Extract the (x, y) coordinate from the center of the cell holding the provided text.  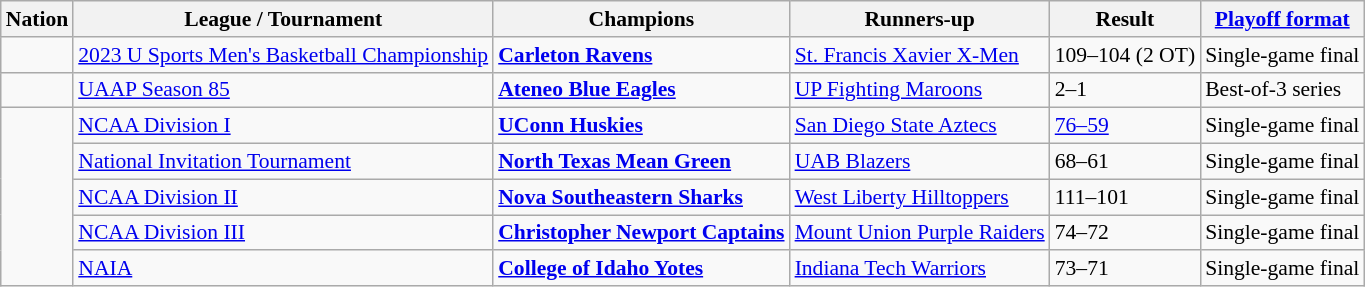
111–101 (1125, 197)
NCAA Division III (283, 233)
NAIA (283, 269)
73–71 (1125, 269)
Indiana Tech Warriors (920, 269)
74–72 (1125, 233)
College of Idaho Yotes (641, 269)
Christopher Newport Captains (641, 233)
2023 U Sports Men's Basketball Championship (283, 55)
109–104 (2 OT) (1125, 55)
North Texas Mean Green (641, 162)
UP Fighting Maroons (920, 90)
St. Francis Xavier X-Men (920, 55)
Carleton Ravens (641, 55)
UConn Huskies (641, 126)
Runners-up (920, 19)
Best-of-3 series (1282, 90)
San Diego State Aztecs (920, 126)
West Liberty Hilltoppers (920, 197)
76–59 (1125, 126)
Result (1125, 19)
NCAA Division II (283, 197)
Playoff format (1282, 19)
2–1 (1125, 90)
Mount Union Purple Raiders (920, 233)
Nation (37, 19)
UAB Blazers (920, 162)
NCAA Division I (283, 126)
National Invitation Tournament (283, 162)
Ateneo Blue Eagles (641, 90)
UAAP Season 85 (283, 90)
68–61 (1125, 162)
Champions (641, 19)
Nova Southeastern Sharks (641, 197)
League / Tournament (283, 19)
